Identify which cell holds the provided text, then report its [x, y] central coordinate. 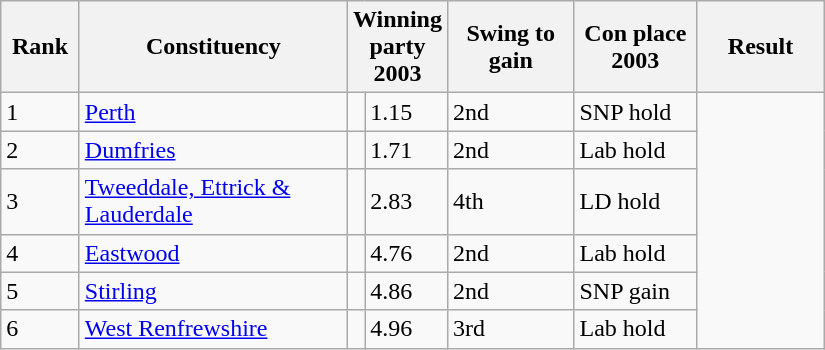
Tweeddale, Ettrick & Lauderdale [213, 202]
2 [40, 150]
Winning party 2003 [397, 47]
1.71 [406, 150]
3rd [510, 329]
1.15 [406, 112]
4.76 [406, 253]
West Renfrewshire [213, 329]
6 [40, 329]
4.96 [406, 329]
LD hold [636, 202]
1 [40, 112]
SNP hold [636, 112]
4th [510, 202]
3 [40, 202]
Perth [213, 112]
SNP gain [636, 291]
5 [40, 291]
Result [761, 47]
Stirling [213, 291]
4.86 [406, 291]
Dumfries [213, 150]
Con place 2003 [636, 47]
2.83 [406, 202]
Constituency [213, 47]
Rank [40, 47]
Swing to gain [510, 47]
Eastwood [213, 253]
4 [40, 253]
